Return (x, y) of the center of cell containing provided text 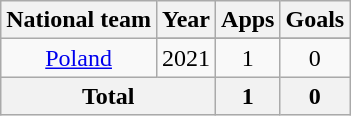
Goals (315, 20)
Year (186, 20)
2021 (186, 58)
Apps (248, 20)
Poland (79, 58)
Total (108, 96)
National team (79, 20)
